Detect which cell encompasses the target text, then output its [X, Y] center coordinate. 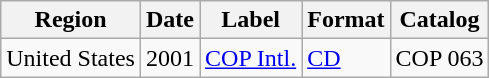
Catalog [440, 20]
Format [346, 20]
CD [346, 58]
COP Intl. [251, 58]
2001 [170, 58]
Region [71, 20]
Date [170, 20]
COP 063 [440, 58]
Label [251, 20]
United States [71, 58]
